Capture the cell that displays the provided text and extract its (X, Y) central coordinate. 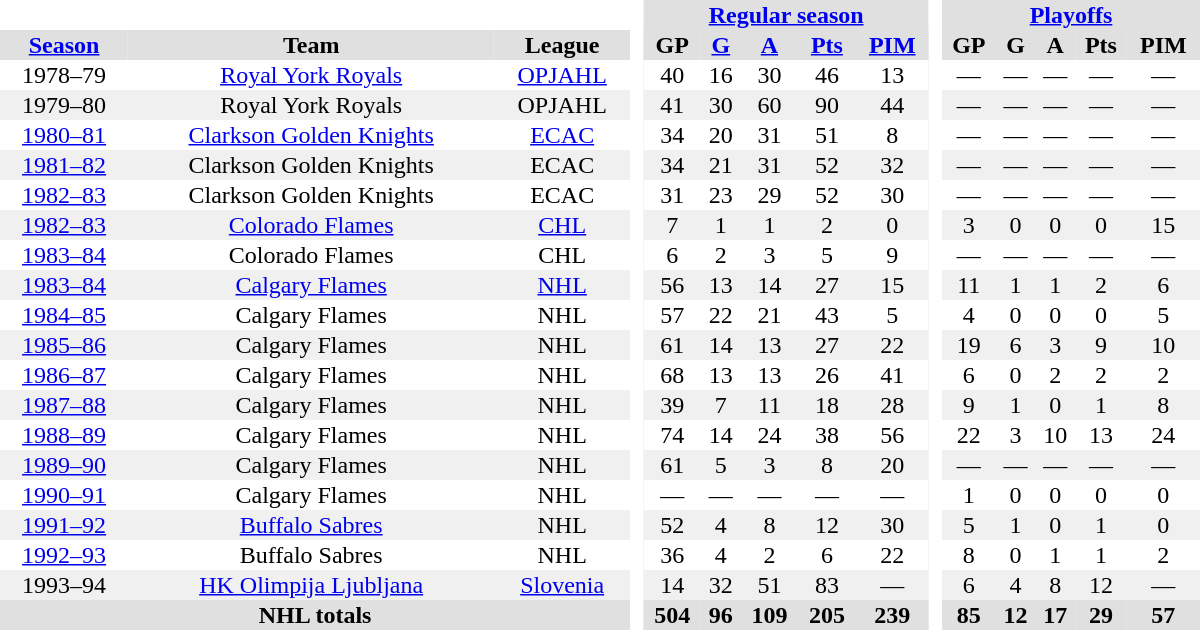
83 (826, 585)
17 (1055, 615)
19 (969, 345)
23 (721, 195)
68 (672, 375)
74 (672, 435)
109 (770, 615)
Slovenia (562, 585)
36 (672, 555)
1990–91 (64, 495)
1984–85 (64, 315)
46 (826, 75)
League (562, 45)
Playoffs (1071, 15)
1986–87 (64, 375)
205 (826, 615)
26 (826, 375)
1980–81 (64, 135)
1988–89 (64, 435)
1993–94 (64, 585)
28 (892, 405)
504 (672, 615)
239 (892, 615)
NHL totals (315, 615)
44 (892, 105)
43 (826, 315)
HK Olimpija Ljubljana (311, 585)
96 (721, 615)
60 (770, 105)
Team (311, 45)
38 (826, 435)
1985–86 (64, 345)
Regular season (786, 15)
18 (826, 405)
16 (721, 75)
85 (969, 615)
1989–90 (64, 465)
1991–92 (64, 525)
Season (64, 45)
1981–82 (64, 165)
1987–88 (64, 405)
39 (672, 405)
1992–93 (64, 555)
40 (672, 75)
1978–79 (64, 75)
90 (826, 105)
1979–80 (64, 105)
